Pinpoint the cell where the given text exists, returning its [x, y] midpoint coordinate. 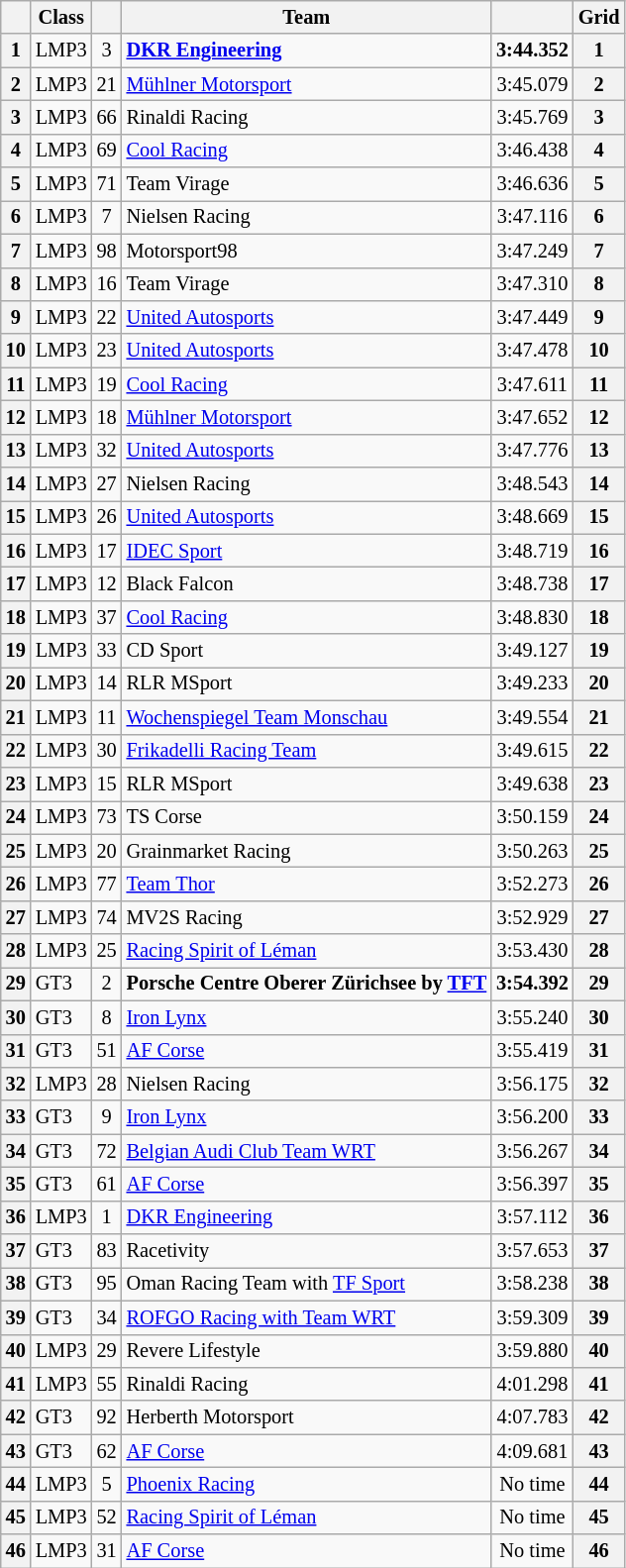
3:47.310 [533, 284]
Racetivity [307, 1251]
3:59.309 [533, 1317]
3:44.352 [533, 51]
4:09.681 [533, 1451]
3:47.776 [533, 451]
3:49.638 [533, 784]
3:48.669 [533, 517]
3:56.397 [533, 1184]
Herberth Motorsport [307, 1417]
71 [107, 184]
3:48.738 [533, 583]
ROFGO Racing with Team WRT [307, 1317]
3:58.238 [533, 1284]
3:47.611 [533, 384]
3:48.543 [533, 484]
3:54.392 [533, 984]
3:48.830 [533, 617]
3:50.263 [533, 851]
Black Falcon [307, 583]
4:01.298 [533, 1384]
Motorsport98 [307, 251]
69 [107, 151]
3:47.116 [533, 217]
3:53.430 [533, 951]
3:49.127 [533, 651]
3:55.419 [533, 1051]
Phoenix Racing [307, 1484]
3:57.112 [533, 1217]
74 [107, 917]
3:52.273 [533, 884]
Porsche Centre Oberer Zürichsee by TFT [307, 984]
98 [107, 251]
3:57.653 [533, 1251]
Revere Lifestyle [307, 1351]
3:47.449 [533, 317]
Grainmarket Racing [307, 851]
77 [107, 884]
Belgian Audi Club Team WRT [307, 1151]
3:56.175 [533, 1084]
3:45.769 [533, 117]
62 [107, 1451]
3:46.636 [533, 184]
3:50.159 [533, 817]
55 [107, 1384]
52 [107, 1517]
92 [107, 1417]
3:56.267 [533, 1151]
72 [107, 1151]
3:47.478 [533, 351]
3:47.652 [533, 417]
66 [107, 117]
3:46.438 [533, 151]
73 [107, 817]
3:47.249 [533, 251]
4:07.783 [533, 1417]
CD Sport [307, 651]
3:49.233 [533, 683]
3:59.880 [533, 1351]
3:45.079 [533, 84]
IDEC Sport [307, 551]
61 [107, 1184]
3:49.615 [533, 751]
3:56.200 [533, 1117]
Team [307, 17]
3:55.240 [533, 1017]
TS Corse [307, 817]
3:52.929 [533, 917]
Class [61, 17]
83 [107, 1251]
3:48.719 [533, 551]
51 [107, 1051]
Grid [599, 17]
Team Thor [307, 884]
Wochenspiegel Team Monschau [307, 717]
3:49.554 [533, 717]
MV2S Racing [307, 917]
Oman Racing Team with TF Sport [307, 1284]
95 [107, 1284]
Frikadelli Racing Team [307, 751]
